Provide the (x, y) coordinate of the cell's center where the given text is located.  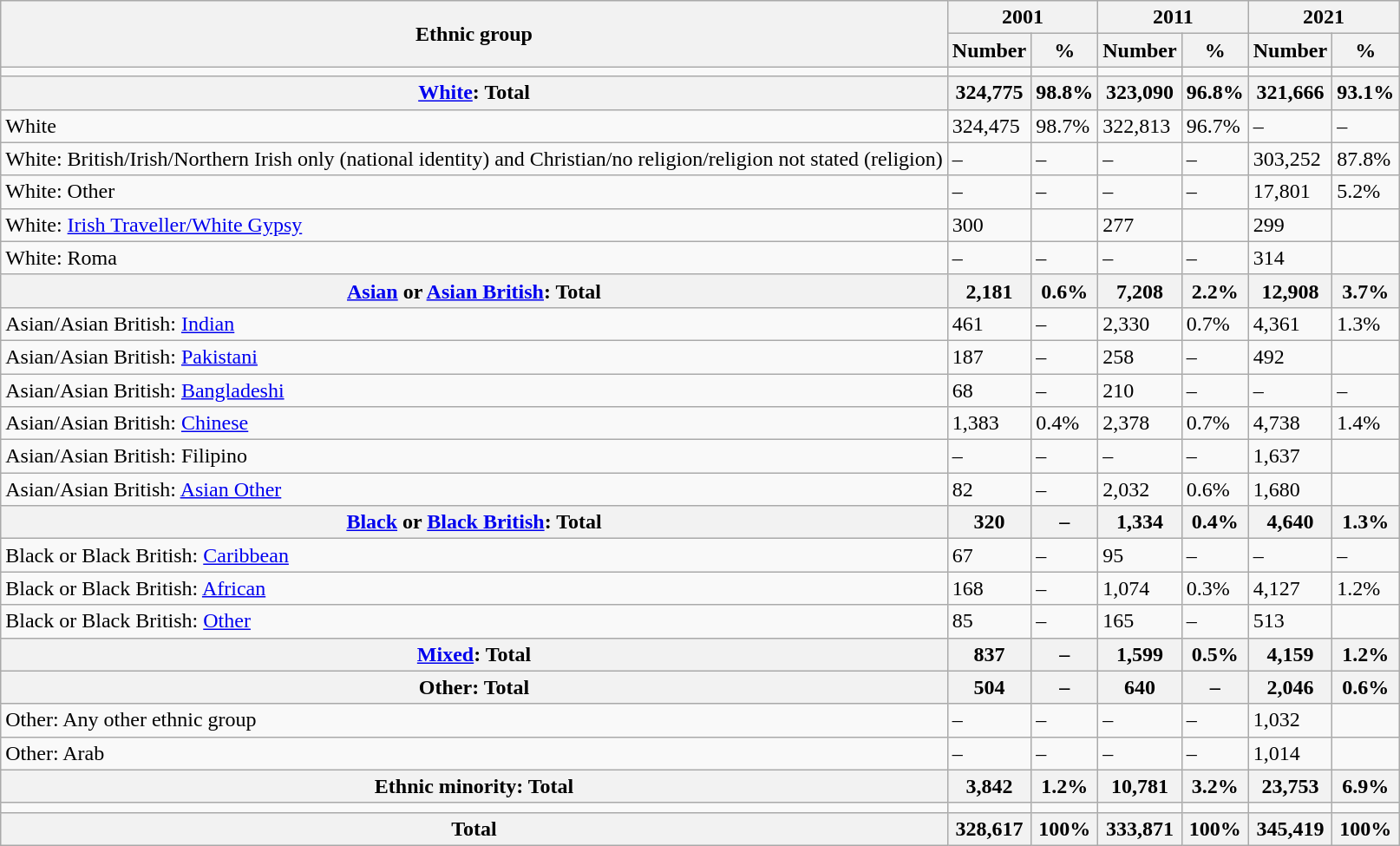
85 (989, 621)
White: Irish Traveller/White Gypsy (474, 225)
Other: Total (474, 687)
93.1% (1365, 93)
303,252 (1290, 159)
640 (1140, 687)
Asian/Asian British: Asian Other (474, 489)
328,617 (989, 829)
300 (989, 225)
67 (989, 555)
6.9% (1365, 786)
White: British/Irish/Northern Irish only (national identity) and Christian/no religion/religion not stated (religion) (474, 159)
837 (989, 654)
3,842 (989, 786)
Mixed: Total (474, 654)
Black or Black British: Caribbean (474, 555)
Black or Black British: Total (474, 522)
Other: Any other ethnic group (474, 720)
4,640 (1290, 522)
0.3% (1214, 588)
White (474, 126)
Black or Black British: African (474, 588)
98.8% (1065, 93)
Other: Arab (474, 753)
82 (989, 489)
1,032 (1290, 720)
324,775 (989, 93)
Black or Black British: Other (474, 621)
23,753 (1290, 786)
2021 (1324, 17)
320 (989, 522)
Ethnic minority: Total (474, 786)
Asian or Asian British: Total (474, 291)
2,330 (1140, 324)
2011 (1173, 17)
Total (474, 829)
168 (989, 588)
333,871 (1140, 829)
96.7% (1214, 126)
1,383 (989, 423)
4,361 (1290, 324)
Asian/Asian British: Filipino (474, 456)
96.8% (1214, 93)
492 (1290, 357)
7,208 (1140, 291)
68 (989, 390)
Asian/Asian British: Indian (474, 324)
345,419 (1290, 829)
299 (1290, 225)
323,090 (1140, 93)
210 (1140, 390)
322,813 (1140, 126)
1,014 (1290, 753)
Asian/Asian British: Chinese (474, 423)
1,637 (1290, 456)
1,599 (1140, 654)
95 (1140, 555)
3.7% (1365, 291)
321,666 (1290, 93)
White: Total (474, 93)
Ethnic group (474, 34)
4,159 (1290, 654)
2,181 (989, 291)
2,032 (1140, 489)
White: Roma (474, 258)
2001 (1022, 17)
2.2% (1214, 291)
87.8% (1365, 159)
2,046 (1290, 687)
461 (989, 324)
187 (989, 357)
1,074 (1140, 588)
5.2% (1365, 192)
258 (1140, 357)
314 (1290, 258)
1.4% (1365, 423)
4,738 (1290, 423)
2,378 (1140, 423)
17,801 (1290, 192)
4,127 (1290, 588)
10,781 (1140, 786)
277 (1140, 225)
White: Other (474, 192)
165 (1140, 621)
513 (1290, 621)
324,475 (989, 126)
Asian/Asian British: Pakistani (474, 357)
3.2% (1214, 786)
1,334 (1140, 522)
98.7% (1065, 126)
1,680 (1290, 489)
0.5% (1214, 654)
Asian/Asian British: Bangladeshi (474, 390)
12,908 (1290, 291)
504 (989, 687)
